Pinpoint the cell where the given text exists, returning its (X, Y) midpoint coordinate. 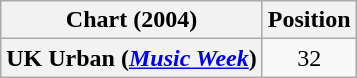
Position (309, 20)
32 (309, 58)
UK Urban (Music Week) (132, 58)
Chart (2004) (132, 20)
